Output the [X, Y] coordinate of the center of the cell containing the given text.  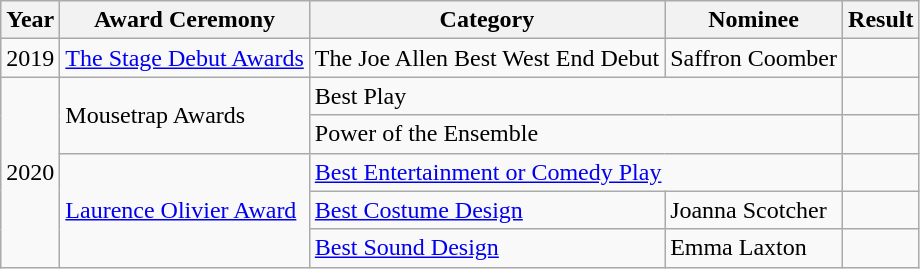
Year [30, 20]
Best Play [576, 96]
Nominee [754, 20]
Saffron Coomber [754, 58]
Result [881, 20]
Best Sound Design [486, 248]
Laurence Olivier Award [184, 210]
Power of the Ensemble [576, 134]
Best Entertainment or Comedy Play [576, 172]
The Joe Allen Best West End Debut [486, 58]
The Stage Debut Awards [184, 58]
Emma Laxton [754, 248]
Mousetrap Awards [184, 115]
Category [486, 20]
Best Costume Design [486, 210]
Award Ceremony [184, 20]
2019 [30, 58]
2020 [30, 172]
Joanna Scotcher [754, 210]
